Search for the cell housing the specified text and yield its (X, Y) center coordinate. 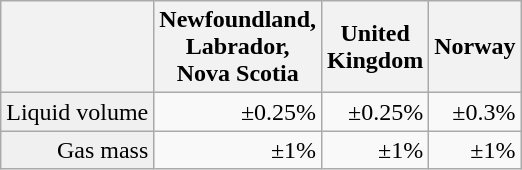
Liquid volume (78, 112)
UnitedKingdom (376, 47)
Gas mass (78, 150)
Norway (475, 47)
Newfoundland,Labrador,Nova Scotia (238, 47)
±0.3% (475, 112)
